Find where the given text appears and provide that cell's center as (x, y) coordinate. 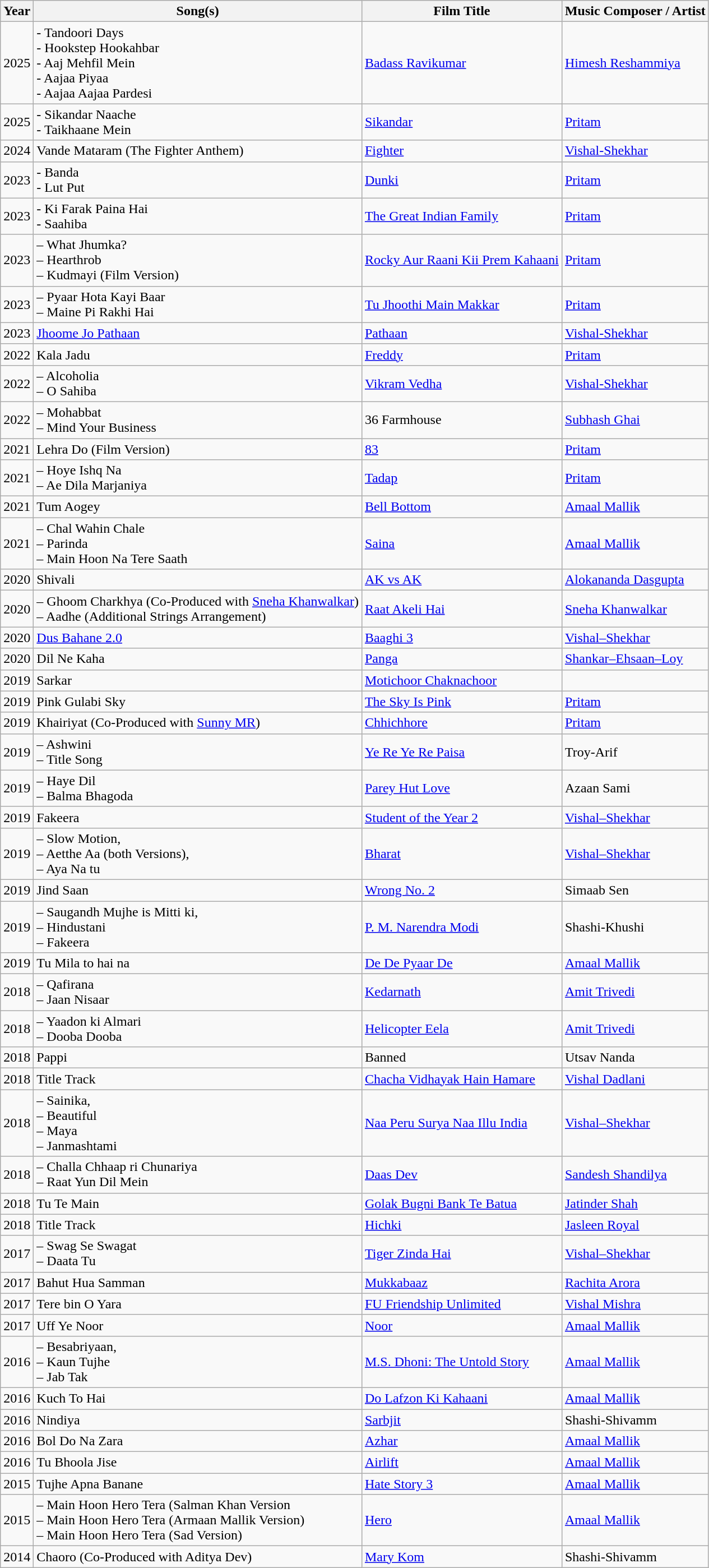
Shankar–Ehsaan–Loy (635, 659)
Shashi-Khushi (635, 926)
Naa Peru Surya Naa Illu India (462, 1123)
Pappi (198, 1058)
Tu Jhoothi Main Makkar (462, 304)
The Great Indian Family (462, 216)
Shivali (198, 580)
Hero (462, 1520)
Kala Jadu (198, 354)
Chaoro (Co-Produced with Aditya Dev) (198, 1557)
– Mohabbat– Mind Your Business (198, 419)
Tiger Zinda Hai (462, 1254)
Song(s) (198, 11)
Mukkabaaz (462, 1283)
Rachita Arora (635, 1283)
Saina (462, 543)
M.S. Dhoni: The Untold Story (462, 1362)
Simaab Sen (635, 890)
Noor (462, 1325)
Tu Bhoola Jise (198, 1463)
Banned (462, 1058)
Year (17, 11)
– Slow Motion,– Aetthe Aa (both Versions),– Aya Na tu (198, 854)
Rocky Aur Raani Kii Prem Kahaani (462, 260)
Azaan Sami (635, 788)
Tum Aogey (198, 507)
Chhichhore (462, 723)
Daas Dev (462, 1174)
FU Friendship Unlimited (462, 1304)
The Sky Is Pink (462, 702)
Raat Akeli Hai (462, 609)
– Besabriyaan,– Kaun Tujhe– Jab Tak (198, 1362)
– Swag Se Swagat– Daata Tu (198, 1254)
Chacha Vidhayak Hain Hamare (462, 1079)
Himesh Reshammiya (635, 63)
Fighter (462, 151)
Parey Hut Love (462, 788)
- Sikandar Naache- Taikhaane Mein (198, 122)
Do Lafzon Ki Kahaani (462, 1398)
Bol Do Na Zara (198, 1441)
Jind Saan (198, 890)
Dus Bahane 2.0 (198, 638)
Helicopter Eela (462, 1029)
Sikandar (462, 122)
Film Title (462, 11)
Kuch To Hai (198, 1398)
Vishal Dadlani (635, 1079)
P. M. Narendra Modi (462, 926)
De De Pyaar De (462, 963)
Pathaan (462, 333)
Khairiyat (Co-Produced with Sunny MR) (198, 723)
Subhash Ghai (635, 419)
- Tandoori Days- Hookstep Hookahbar- Aaj Mehfil Mein- Aajaa Piyaa- Aajaa Aajaa Pardesi (198, 63)
– Main Hoon Hero Tera (Salman Khan Version– Main Hoon Hero Tera (Armaan Mallik Version)– Main Hoon Hero Tera (Sad Version) (198, 1520)
– Challa Chhaap ri Chunariya– Raat Yun Dil Mein (198, 1174)
Vikram Vedha (462, 384)
Tu Mila to hai na (198, 963)
– Pyaar Hota Kayi Baar– Maine Pi Rakhi Hai (198, 304)
– Ashwini– Title Song (198, 751)
– Yaadon ki Almari– Dooba Dooba (198, 1029)
– Chal Wahin Chale– Parinda– Main Hoon Na Tere Saath (198, 543)
Alokananda Dasgupta (635, 580)
Pink Gulabi Sky (198, 702)
Wrong No. 2 (462, 890)
Fakeera (198, 817)
– Alcoholia– O Sahiba (198, 384)
– What Jhumka?– Hearthrob– Kudmayi (Film Version) (198, 260)
Tu Te Main (198, 1203)
– Saugandh Mujhe is Mitti ki,– Hindustani– Fakeera (198, 926)
Troy-Arif (635, 751)
Hate Story 3 (462, 1484)
Airlift (462, 1463)
– Sainika,– Beautiful– Maya– Janmashtami (198, 1123)
36 Farmhouse (462, 419)
– Ghoom Charkhya (Co-Produced with Sneha Khanwalkar)– Aadhe (Additional Strings Arrangement) (198, 609)
Vishal Mishra (635, 1304)
Sarbjit (462, 1419)
Golak Bugni Bank Te Batua (462, 1203)
Tere bin O Yara (198, 1304)
Jatinder Shah (635, 1203)
Jhoome Jo Pathaan (198, 333)
Music Composer / Artist (635, 11)
Freddy (462, 354)
Bahut Hua Samman (198, 1283)
- Banda- Lut Put (198, 179)
Jasleen Royal (635, 1225)
Kedarnath (462, 993)
Vande Mataram (The Fighter Anthem) (198, 151)
Panga (462, 659)
Baaghi 3 (462, 638)
Mary Kom (462, 1557)
Nindiya (198, 1419)
- Ki Farak Paina Hai- Saahiba (198, 216)
Bharat (462, 854)
2014 (17, 1557)
Hichki (462, 1225)
Motichoor Chaknachoor (462, 680)
Ye Re Ye Re Paisa (462, 751)
Badass Ravikumar (462, 63)
83 (462, 449)
– Hoye Ishq Na– Ae Dila Marjaniya (198, 478)
Dunki (462, 179)
– Qafirana– Jaan Nisaar (198, 993)
Sarkar (198, 680)
Utsav Nanda (635, 1058)
Dil Ne Kaha (198, 659)
– Haye Dil– Balma Bhagoda (198, 788)
Azhar (462, 1441)
AK vs AK (462, 580)
Bell Bottom (462, 507)
2024 (17, 151)
Lehra Do (Film Version) (198, 449)
Tujhe Apna Banane (198, 1484)
Sneha Khanwalkar (635, 609)
Uff Ye Noor (198, 1325)
Student of the Year 2 (462, 817)
Sandesh Shandilya (635, 1174)
Tadap (462, 478)
